Pinpoint the cell where the given text exists, returning its [X, Y] midpoint coordinate. 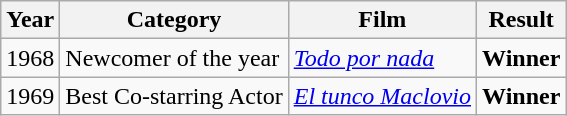
1969 [30, 96]
El tunco Maclovio [382, 96]
Year [30, 20]
1968 [30, 58]
Best Co-starring Actor [174, 96]
Result [522, 20]
Todo por nada [382, 58]
Film [382, 20]
Newcomer of the year [174, 58]
Category [174, 20]
